Detect which cell encompasses the target text, then output its (X, Y) center coordinate. 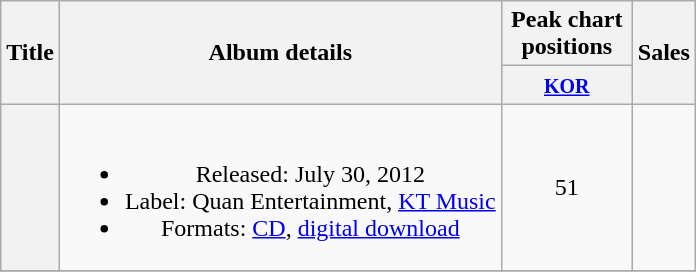
Title (30, 52)
51 (566, 188)
Peak chart positions (566, 34)
Album details (280, 52)
Released: July 30, 2012Label: Quan Entertainment, KT MusicFormats: CD, digital download (280, 188)
Sales (664, 52)
KOR (566, 85)
